Extract the (x, y) coordinate from the center of the cell holding the provided text.  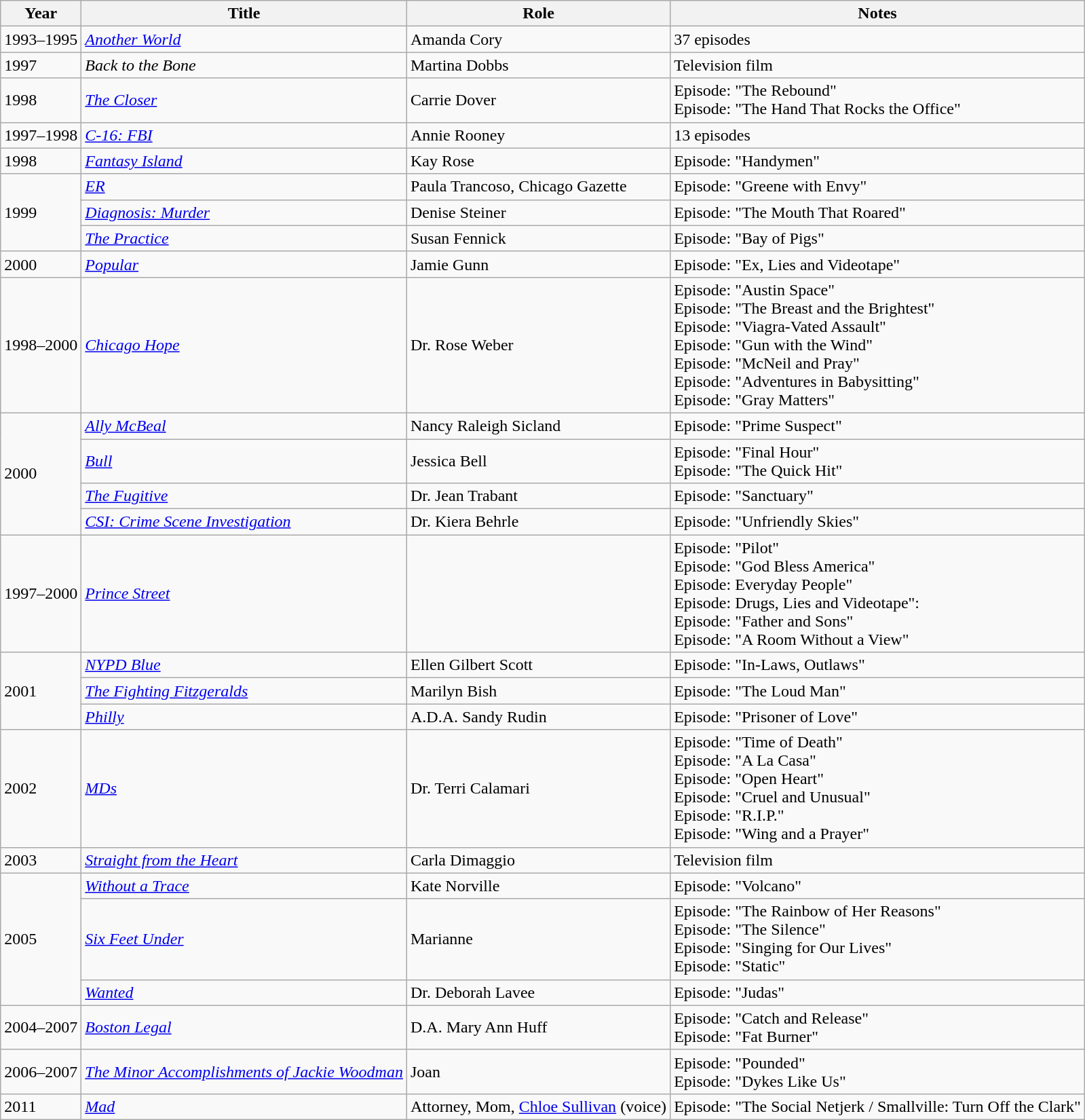
1993–1995 (41, 39)
The Fugitive (244, 496)
Paula Trancoso, Chicago Gazette (538, 187)
2004–2007 (41, 1028)
Episode: "The Rainbow of Her Reasons"Episode: "The Silence"Episode: "Singing for Our Lives"Episode: "Static" (878, 939)
Fantasy Island (244, 161)
Popular (244, 264)
1999 (41, 212)
Philly (244, 717)
Mad (244, 1106)
Episode: "Bay of Pigs" (878, 238)
Kate Norville (538, 886)
Amanda Cory (538, 39)
The Fighting Fitzgeralds (244, 691)
2003 (41, 860)
Without a Trace (244, 886)
Episode: "Prisoner of Love" (878, 717)
Martina Dobbs (538, 65)
Episode: "The Rebound"Episode: "The Hand That Rocks the Office" (878, 100)
2005 (41, 939)
Back to the Bone (244, 65)
Dr. Jean Trabant (538, 496)
Dr. Kiera Behrle (538, 522)
Chicago Hope (244, 345)
Episode: "Judas" (878, 992)
Episode: "Pounded"Episode: "Dykes Like Us" (878, 1071)
1997–1998 (41, 135)
MDs (244, 789)
2006–2007 (41, 1071)
13 episodes (878, 135)
The Practice (244, 238)
Jamie Gunn (538, 264)
The Closer (244, 100)
Episode: "Catch and Release"Episode: "Fat Burner" (878, 1028)
Bull (244, 460)
Episode: "The Loud Man" (878, 691)
Six Feet Under (244, 939)
Dr. Terri Calamari (538, 789)
1998–2000 (41, 345)
Diagnosis: Murder (244, 212)
The Minor Accomplishments of Jackie Woodman (244, 1071)
Jessica Bell (538, 460)
Notes (878, 14)
Episode: "Time of Death"Episode: "A La Casa"Episode: "Open Heart"Episode: "Cruel and Unusual"Episode: "R.I.P."Episode: "Wing and a Prayer" (878, 789)
Boston Legal (244, 1028)
Attorney, Mom, Chloe Sullivan (voice) (538, 1106)
Joan (538, 1071)
Susan Fennick (538, 238)
A.D.A. Sandy Rudin (538, 717)
Episode: "Unfriendly Skies" (878, 522)
Episode: "Volcano" (878, 886)
Role (538, 14)
1997 (41, 65)
2001 (41, 691)
NYPD Blue (244, 665)
Episode: "Sanctuary" (878, 496)
Annie Rooney (538, 135)
2011 (41, 1106)
Carrie Dover (538, 100)
Marianne (538, 939)
Episode: "Prime Suspect" (878, 426)
Episode: "Handymen" (878, 161)
Kay Rose (538, 161)
Episode: "The Mouth That Roared" (878, 212)
Carla Dimaggio (538, 860)
Episode: "In-Laws, Outlaws" (878, 665)
Ellen Gilbert Scott (538, 665)
1997–2000 (41, 593)
Marilyn Bish (538, 691)
Denise Steiner (538, 212)
D.A. Mary Ann Huff (538, 1028)
Dr. Rose Weber (538, 345)
ER (244, 187)
Episode: "Greene with Envy" (878, 187)
Episode: "Final Hour"Episode: "The Quick Hit" (878, 460)
C-16: FBI (244, 135)
Dr. Deborah Lavee (538, 992)
Ally McBeal (244, 426)
37 episodes (878, 39)
2002 (41, 789)
CSI: Crime Scene Investigation (244, 522)
Prince Street (244, 593)
Another World (244, 39)
Year (41, 14)
Straight from the Heart (244, 860)
Episode: "The Social Netjerk / Smallville: Turn Off the Clark" (878, 1106)
Title (244, 14)
Episode: "Ex, Lies and Videotape" (878, 264)
Nancy Raleigh Sicland (538, 426)
Wanted (244, 992)
